Return the (X, Y) coordinate for the center point of the cell that contains the specified text.  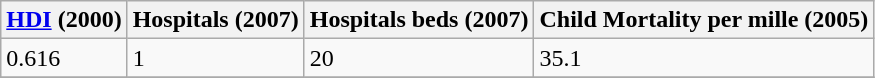
Hospitals beds (2007) (419, 20)
20 (419, 58)
1 (216, 58)
0.616 (64, 58)
Child Mortality per mille (2005) (704, 20)
35.1 (704, 58)
HDI (2000) (64, 20)
Hospitals (2007) (216, 20)
